Scan for the cell matching the given text and deliver its [X, Y] coordinate at center. 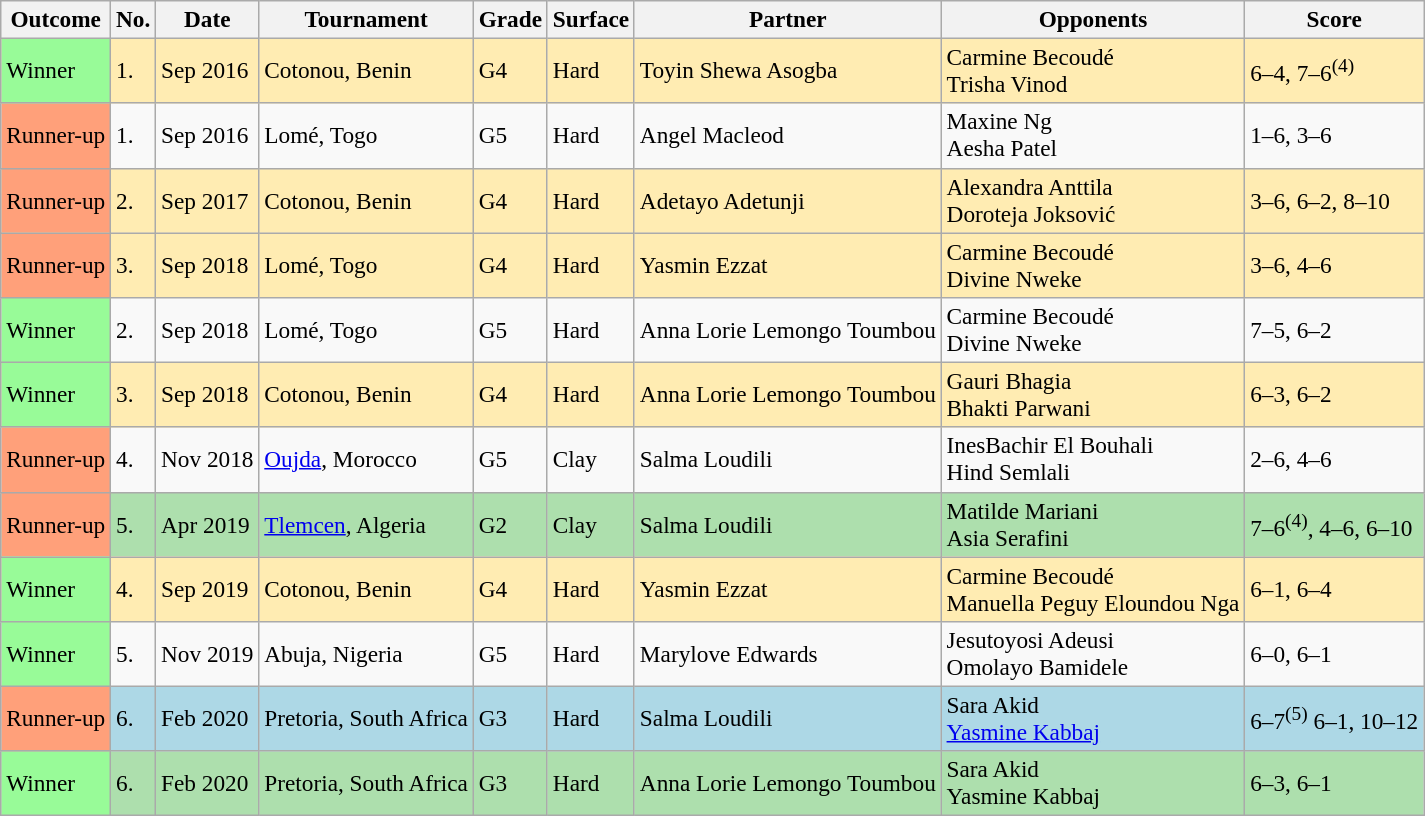
Apr 2019 [208, 524]
Tlemcen, Algeria [366, 524]
Maxine Ng Aesha Patel [1093, 136]
6–3, 6–2 [1334, 394]
Abuja, Nigeria [366, 654]
6–3, 6–1 [1334, 784]
InesBachir El Bouhali Hind Semlali [1093, 460]
Sep 2019 [208, 588]
Alexandra Anttila Doroteja Joksović [1093, 200]
Carmine Becoudé Manuella Peguy Eloundou Nga [1093, 588]
No. [134, 19]
Nov 2018 [208, 460]
Angel Macleod [788, 136]
Date [208, 19]
6–7(5) 6–1, 10–12 [1334, 718]
G2 [510, 524]
Score [1334, 19]
6–0, 6–1 [1334, 654]
2–6, 4–6 [1334, 460]
Carmine Becoudé Trisha Vinod [1093, 70]
Outcome [56, 19]
Tournament [366, 19]
Surface [590, 19]
Toyin Shewa Asogba [788, 70]
3–6, 4–6 [1334, 264]
Grade [510, 19]
Sep 2017 [208, 200]
Adetayo Adetunji [788, 200]
7–6(4), 4–6, 6–10 [1334, 524]
Partner [788, 19]
3–6, 6–2, 8–10 [1334, 200]
Marylove Edwards [788, 654]
6–1, 6–4 [1334, 588]
Matilde Mariani Asia Serafini [1093, 524]
Nov 2019 [208, 654]
Oujda, Morocco [366, 460]
1–6, 3–6 [1334, 136]
Gauri Bhagia Bhakti Parwani [1093, 394]
Opponents [1093, 19]
7–5, 6–2 [1334, 330]
6–4, 7–6(4) [1334, 70]
Jesutoyosi Adeusi Omolayo Bamidele [1093, 654]
